Locate the cell with the specified text and output its [x, y] center coordinate. 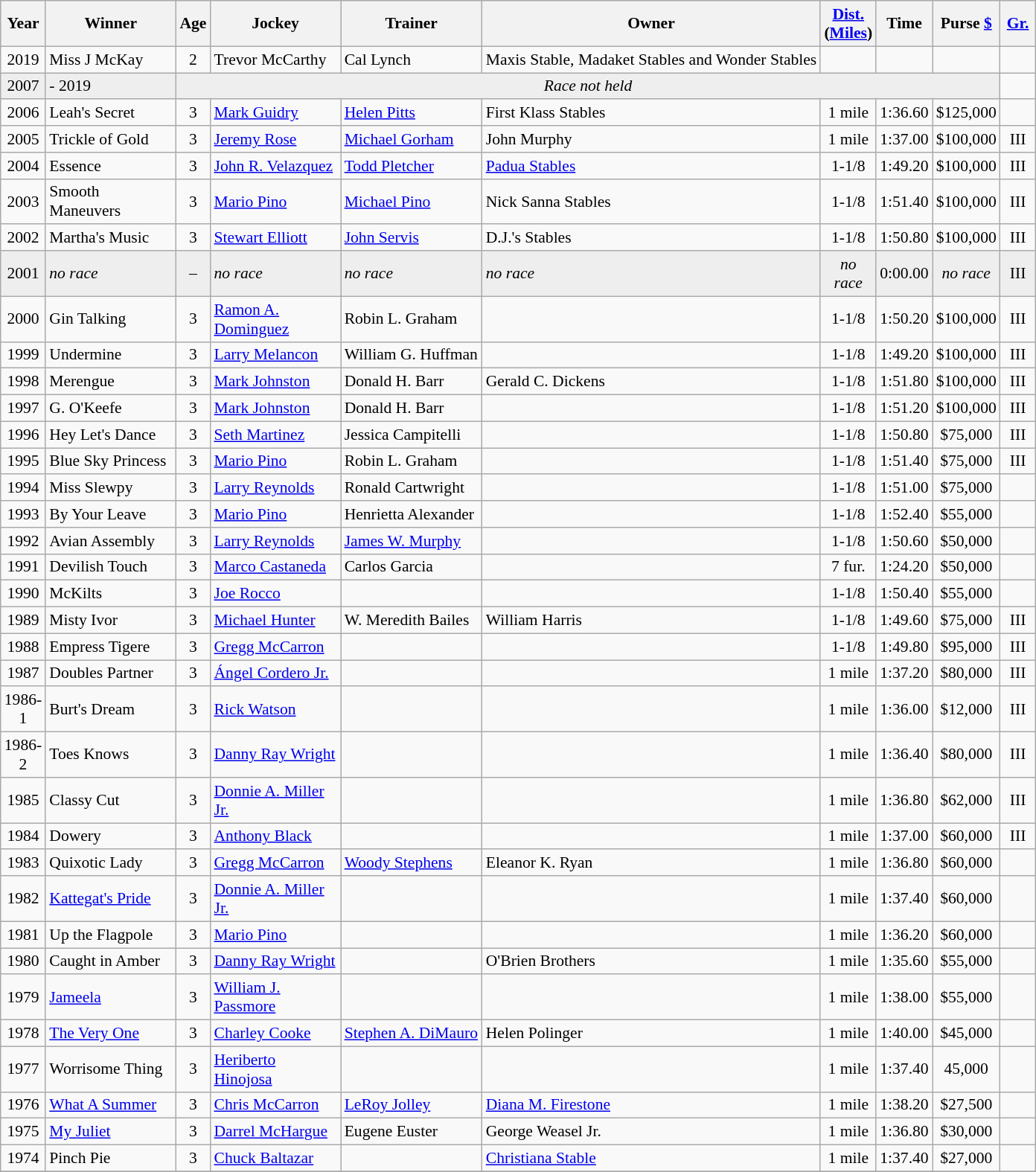
Eleanor K. Ryan [652, 863]
Seth Martinez [275, 435]
Miss Slewpy [110, 488]
Jockey [275, 24]
1:50.60 [904, 541]
Helen Pitts [412, 113]
1975 [23, 1132]
1:40.00 [904, 1034]
W. Meredith Bailes [412, 621]
Stephen A. DiMauro [412, 1034]
Darrel McHargue [275, 1132]
Gerald C. Dickens [652, 382]
2 [193, 60]
1993 [23, 514]
1984 [23, 836]
$30,000 [966, 1132]
Time [904, 24]
Kattegat's Pride [110, 899]
1991 [23, 567]
1:50.20 [904, 318]
2005 [23, 139]
45,000 [966, 1069]
- 2019 [110, 86]
1:36.60 [904, 113]
1994 [23, 488]
1999 [23, 355]
2007 [23, 86]
Jameela [110, 997]
Joe Rocco [275, 594]
$45,000 [966, 1034]
John Murphy [652, 139]
Henrietta Alexander [412, 514]
Diana M. Firestone [652, 1105]
Christiana Stable [652, 1159]
1:49.80 [904, 647]
Heriberto Hinojosa [275, 1069]
The Very One [110, 1034]
– [193, 274]
Age [193, 24]
Toes Knows [110, 755]
Race not held [588, 86]
Dowery [110, 836]
William G. Huffman [412, 355]
Nick Sanna Stables [652, 201]
1:51.20 [904, 409]
Woody Stephens [412, 863]
$95,000 [966, 647]
1995 [23, 461]
1992 [23, 541]
Gr. [1018, 24]
1981 [23, 935]
1:51.00 [904, 488]
John R. Velazquez [275, 166]
1:38.00 [904, 997]
Mark Guidry [275, 113]
Worrisome Thing [110, 1069]
Cal Lynch [412, 60]
1974 [23, 1159]
1997 [23, 409]
1986-2 [23, 755]
Caught in Amber [110, 961]
1986-1 [23, 710]
James W. Murphy [412, 541]
1989 [23, 621]
Classy Cut [110, 801]
$125,000 [966, 113]
Jessica Campitelli [412, 435]
Misty Ivor [110, 621]
1:51.80 [904, 382]
$27,000 [966, 1159]
Quixotic Lady [110, 863]
1:49.60 [904, 621]
Purse $ [966, 24]
1979 [23, 997]
2000 [23, 318]
Ramon A. Dominguez [275, 318]
First Klass Stables [652, 113]
Essence [110, 166]
Rick Watson [275, 710]
7 fur. [848, 567]
2003 [23, 201]
Year [23, 24]
Anthony Black [275, 836]
Michael Gorham [412, 139]
What A Summer [110, 1105]
My Juliet [110, 1132]
Trevor McCarthy [275, 60]
Helen Polinger [652, 1034]
1:24.20 [904, 567]
D.J.'s Stables [652, 238]
Smooth Maneuvers [110, 201]
1983 [23, 863]
$27,500 [966, 1105]
Michael Pino [412, 201]
Miss J McKay [110, 60]
Avian Assembly [110, 541]
By Your Leave [110, 514]
John Servis [412, 238]
Dist. (Miles) [848, 24]
LeRoy Jolley [412, 1105]
Pinch Pie [110, 1159]
1987 [23, 673]
Marco Castaneda [275, 567]
1:36.20 [904, 935]
Up the Flagpole [110, 935]
Chris McCarron [275, 1105]
Gin Talking [110, 318]
1998 [23, 382]
O'Brien Brothers [652, 961]
1:38.20 [904, 1105]
1990 [23, 594]
Empress Tigere [110, 647]
2001 [23, 274]
1996 [23, 435]
1:36.40 [904, 755]
$62,000 [966, 801]
2002 [23, 238]
Michael Hunter [275, 621]
Hey Let's Dance [110, 435]
2019 [23, 60]
Eugene Euster [412, 1132]
Jeremy Rose [275, 139]
1976 [23, 1105]
1:35.60 [904, 961]
2004 [23, 166]
Stewart Elliott [275, 238]
Trickle of Gold [110, 139]
1980 [23, 961]
1:36.00 [904, 710]
Padua Stables [652, 166]
G. O'Keefe [110, 409]
Charley Cooke [275, 1034]
2006 [23, 113]
1988 [23, 647]
Ángel Cordero Jr. [275, 673]
Leah's Secret [110, 113]
Blue Sky Princess [110, 461]
William J. Passmore [275, 997]
Martha's Music [110, 238]
Larry Melancon [275, 355]
1:52.40 [904, 514]
Owner [652, 24]
Undermine [110, 355]
0:00.00 [904, 274]
McKilts [110, 594]
Winner [110, 24]
George Weasel Jr. [652, 1132]
William Harris [652, 621]
1:37.20 [904, 673]
Burt's Dream [110, 710]
Chuck Baltazar [275, 1159]
1977 [23, 1069]
Todd Pletcher [412, 166]
Carlos Garcia [412, 567]
1982 [23, 899]
Doubles Partner [110, 673]
Merengue [110, 382]
1985 [23, 801]
1978 [23, 1034]
Devilish Touch [110, 567]
Ronald Cartwright [412, 488]
Trainer [412, 24]
$12,000 [966, 710]
Maxis Stable, Madaket Stables and Wonder Stables [652, 60]
1:50.40 [904, 594]
